Extract the (x, y) coordinate from the center of the cell holding the provided text.  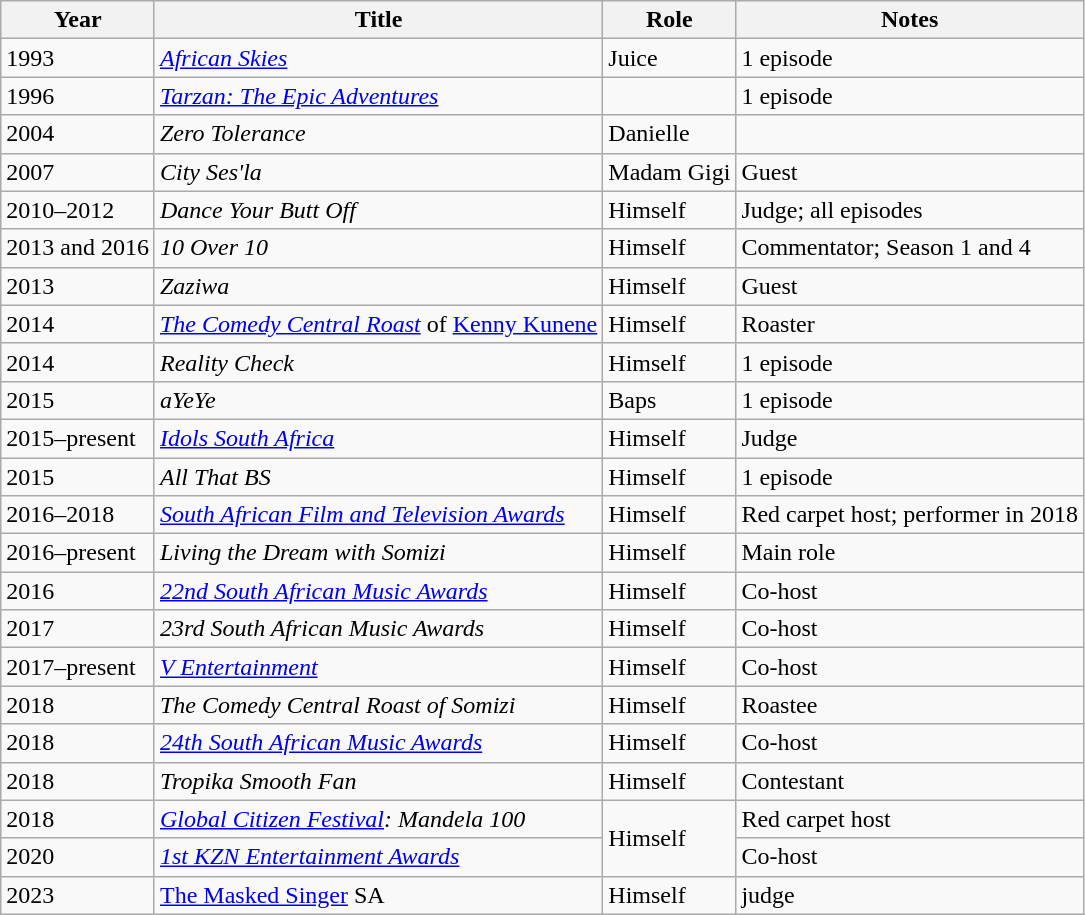
V Entertainment (378, 667)
African Skies (378, 58)
23rd South African Music Awards (378, 629)
Zaziwa (378, 286)
Notes (910, 20)
City Ses'la (378, 172)
Contestant (910, 781)
2007 (78, 172)
Judge; all episodes (910, 210)
Year (78, 20)
The Comedy Central Roast of Somizi (378, 705)
Global Citizen Festival: Mandela 100 (378, 819)
Roaster (910, 324)
Zero Tolerance (378, 134)
The Masked Singer SA (378, 895)
10 Over 10 (378, 248)
2016–present (78, 553)
2013 (78, 286)
Commentator; Season 1 and 4 (910, 248)
Living the Dream with Somizi (378, 553)
22nd South African Music Awards (378, 591)
The Comedy Central Roast of Kenny Kunene (378, 324)
Role (670, 20)
judge (910, 895)
2017–present (78, 667)
South African Film and Television Awards (378, 515)
Roastee (910, 705)
Reality Check (378, 362)
Main role (910, 553)
1993 (78, 58)
All That BS (378, 477)
Juice (670, 58)
2013 and 2016 (78, 248)
aYeYe (378, 400)
2017 (78, 629)
2016–2018 (78, 515)
Tropika Smooth Fan (378, 781)
Red carpet host (910, 819)
2015–present (78, 438)
1st KZN Entertainment Awards (378, 857)
2020 (78, 857)
Tarzan: The Epic Adventures (378, 96)
1996 (78, 96)
Red carpet host; performer in 2018 (910, 515)
24th South African Music Awards (378, 743)
Title (378, 20)
Madam Gigi (670, 172)
2004 (78, 134)
Judge (910, 438)
2010–2012 (78, 210)
2016 (78, 591)
Danielle (670, 134)
Baps (670, 400)
2023 (78, 895)
Dance Your Butt Off (378, 210)
Idols South Africa (378, 438)
